Pinpoint the cell where the given text exists, returning its [X, Y] midpoint coordinate. 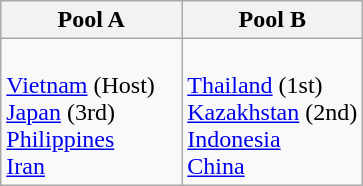
Pool B [272, 20]
Thailand (1st) Kazakhstan (2nd) Indonesia China [272, 112]
Pool A [92, 20]
Vietnam (Host) Japan (3rd) Philippines Iran [92, 112]
